Search for the cell housing the specified text and yield its (x, y) center coordinate. 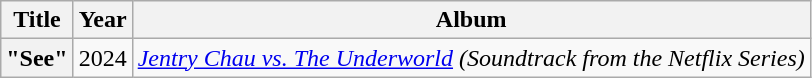
Title (37, 20)
"See" (37, 58)
Year (102, 20)
Jentry Chau vs. The Underworld (Soundtrack from the Netflix Series) (471, 58)
2024 (102, 58)
Album (471, 20)
